Detect which cell encompasses the target text, then output its [x, y] center coordinate. 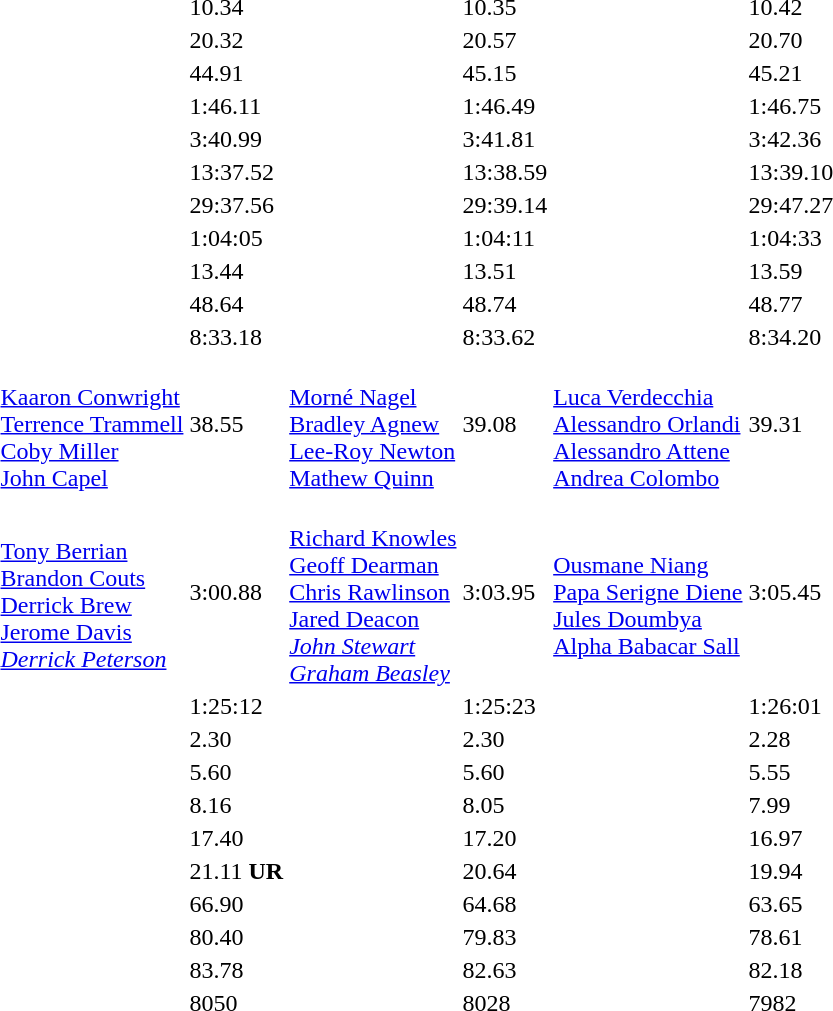
13.51 [505, 271]
3:00.88 [236, 592]
21.11 UR [236, 871]
1:46.11 [236, 106]
17.20 [505, 838]
29:39.14 [505, 205]
83.78 [236, 970]
Luca VerdecchiaAlessandro OrlandiAlessandro AtteneAndrea Colombo [648, 424]
17.40 [236, 838]
20.64 [505, 871]
82.63 [505, 970]
13:37.52 [236, 172]
29:37.56 [236, 205]
38.55 [236, 424]
8:33.62 [505, 337]
20.32 [236, 40]
Ousmane NiangPapa Serigne DieneJules DoumbyaAlpha Babacar Sall [648, 592]
8.16 [236, 805]
45.15 [505, 73]
13:38.59 [505, 172]
1:25:23 [505, 706]
3:41.81 [505, 139]
64.68 [505, 904]
48.74 [505, 304]
Richard KnowlesGeoff DearmanChris RawlinsonJared DeaconJohn StewartGraham Beasley [373, 592]
20.57 [505, 40]
80.40 [236, 937]
Morné NagelBradley AgnewLee-Roy NewtonMathew Quinn [373, 424]
3:40.99 [236, 139]
3:03.95 [505, 592]
1:04:05 [236, 238]
1:04:11 [505, 238]
1:25:12 [236, 706]
66.90 [236, 904]
79.83 [505, 937]
1:46.49 [505, 106]
44.91 [236, 73]
8.05 [505, 805]
8:33.18 [236, 337]
13.44 [236, 271]
39.08 [505, 424]
48.64 [236, 304]
